Search for the cell housing the specified text and yield its (X, Y) center coordinate. 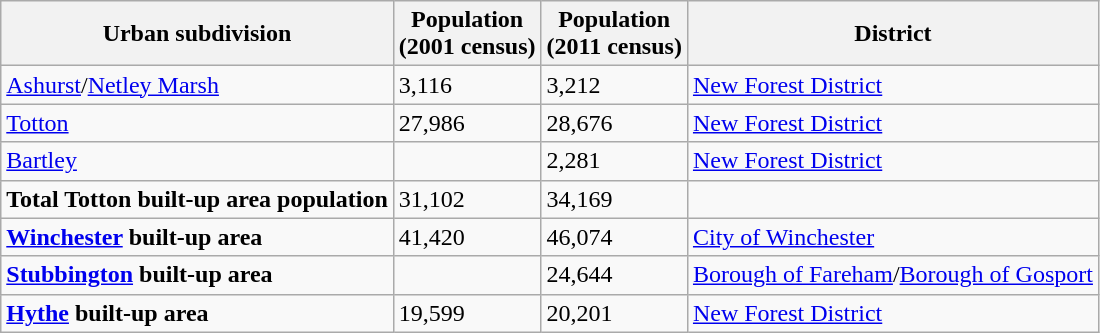
19,599 (467, 313)
31,102 (467, 199)
Bartley (198, 161)
Borough of Fareham/Borough of Gosport (892, 275)
Urban subdivision (198, 34)
Population(2001 census) (467, 34)
Population(2011 census) (614, 34)
3,116 (467, 85)
28,676 (614, 123)
Totton (198, 123)
27,986 (467, 123)
Stubbington built-up area (198, 275)
Total Totton built-up area population (198, 199)
Hythe built-up area (198, 313)
Ashurst/Netley Marsh (198, 85)
City of Winchester (892, 237)
Winchester built-up area (198, 237)
2,281 (614, 161)
46,074 (614, 237)
3,212 (614, 85)
24,644 (614, 275)
20,201 (614, 313)
District (892, 34)
34,169 (614, 199)
41,420 (467, 237)
